Detect which cell encompasses the target text, then output its [X, Y] center coordinate. 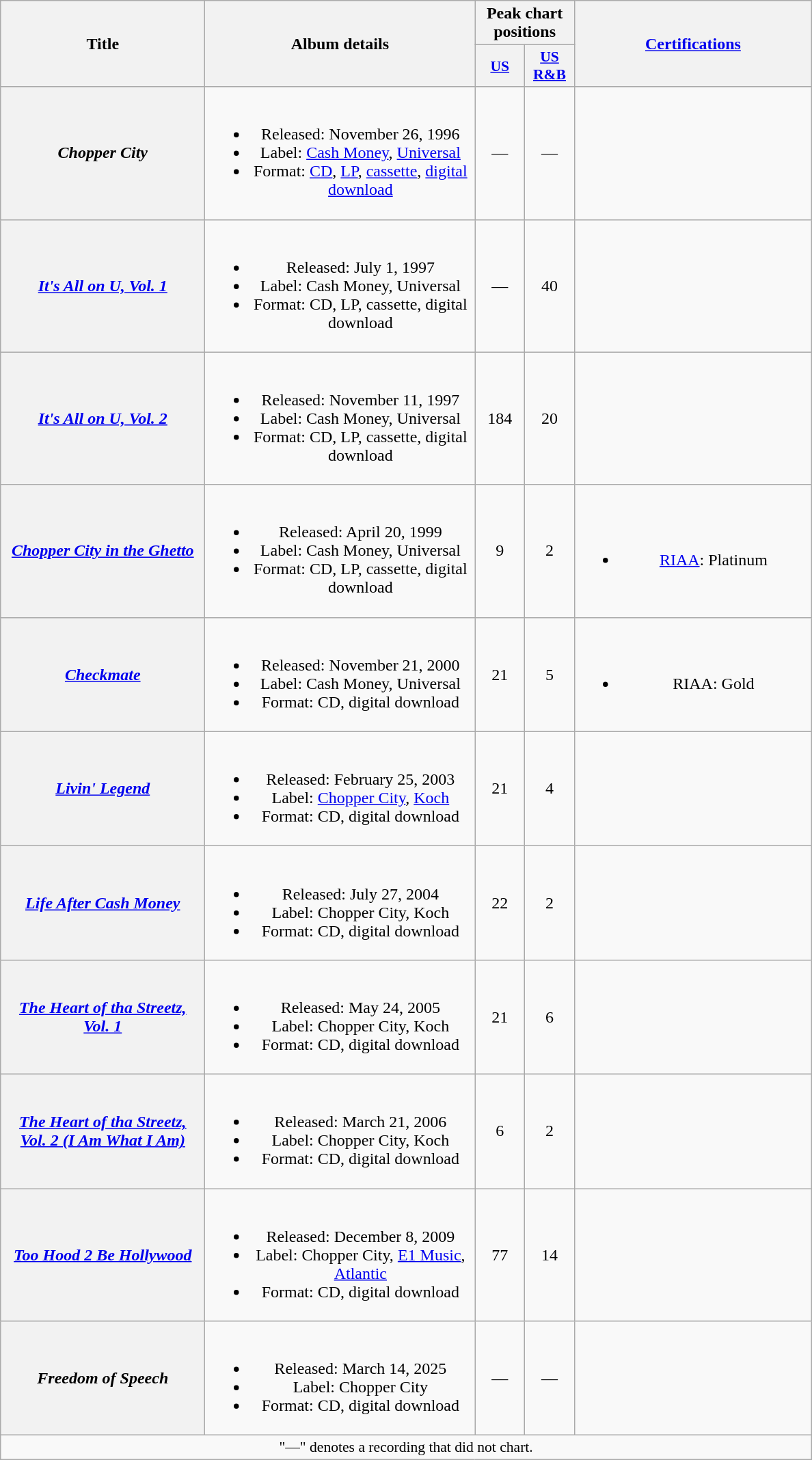
Certifications [693, 44]
Too Hood 2 Be Hollywood [103, 1254]
Checkmate [103, 674]
Released: November 11, 1997Label: Cash Money, UniversalFormat: CD, LP, cassette, digital download [340, 418]
Peak chart positions [525, 23]
Chopper City in the Ghetto [103, 551]
Released: March 14, 2025Label: Chopper CityFormat: CD, digital download [340, 1378]
RIAA: Gold [693, 674]
9 [500, 551]
Released: July 27, 2004Label: Chopper City, KochFormat: CD, digital download [340, 902]
"—" denotes a recording that did not chart. [406, 1448]
Released: March 21, 2006Label: Chopper City, KochFormat: CD, digital download [340, 1131]
Released: November 26, 1996Label: Cash Money, UniversalFormat: CD, LP, cassette, digital download [340, 153]
US R&B [550, 66]
Released: February 25, 2003Label: Chopper City, KochFormat: CD, digital download [340, 789]
5 [550, 674]
The Heart of tha Streetz, Vol. 1 [103, 1017]
RIAA: Platinum [693, 551]
4 [550, 789]
Released: July 1, 1997Label: Cash Money, UniversalFormat: CD, LP, cassette, digital download [340, 286]
Released: December 8, 2009Label: Chopper City, E1 Music, AtlanticFormat: CD, digital download [340, 1254]
20 [550, 418]
Album details [340, 44]
184 [500, 418]
77 [500, 1254]
Freedom of Speech [103, 1378]
Released: April 20, 1999Label: Cash Money, UniversalFormat: CD, LP, cassette, digital download [340, 551]
40 [550, 286]
Released: November 21, 2000Label: Cash Money, UniversalFormat: CD, digital download [340, 674]
The Heart of tha Streetz, Vol. 2 (I Am What I Am) [103, 1131]
Life After Cash Money [103, 902]
Chopper City [103, 153]
22 [500, 902]
14 [550, 1254]
Livin' Legend [103, 789]
It's All on U, Vol. 2 [103, 418]
Title [103, 44]
It's All on U, Vol. 1 [103, 286]
US [500, 66]
Released: May 24, 2005Label: Chopper City, KochFormat: CD, digital download [340, 1017]
